Return (x, y) of the center of cell containing provided text 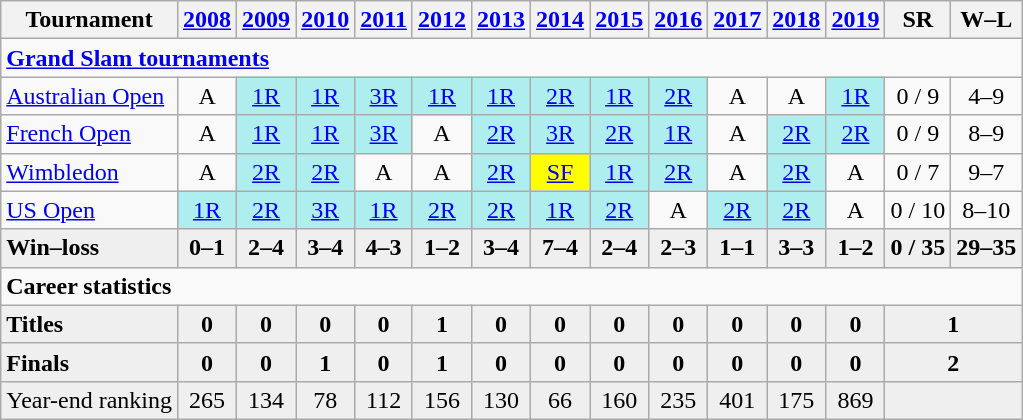
4–9 (986, 96)
2018 (796, 20)
Career statistics (512, 286)
130 (502, 400)
2017 (738, 20)
2 (954, 362)
W–L (986, 20)
SF (560, 172)
2008 (208, 20)
1–1 (738, 248)
Titles (90, 324)
2011 (384, 20)
160 (620, 400)
0 / 7 (918, 172)
2014 (560, 20)
Tournament (90, 20)
4–3 (384, 248)
US Open (90, 210)
8–10 (986, 210)
235 (678, 400)
29–35 (986, 248)
Finals (90, 362)
78 (326, 400)
869 (856, 400)
265 (208, 400)
66 (560, 400)
Wimbledon (90, 172)
8–9 (986, 134)
Australian Open (90, 96)
Grand Slam tournaments (512, 58)
French Open (90, 134)
Win–loss (90, 248)
2009 (266, 20)
112 (384, 400)
2015 (620, 20)
0–1 (208, 248)
2010 (326, 20)
0 / 35 (918, 248)
401 (738, 400)
3–3 (796, 248)
2016 (678, 20)
9–7 (986, 172)
2–3 (678, 248)
2019 (856, 20)
Year-end ranking (90, 400)
7–4 (560, 248)
SR (918, 20)
2013 (502, 20)
2012 (442, 20)
175 (796, 400)
0 / 10 (918, 210)
156 (442, 400)
134 (266, 400)
